Return [X, Y] of the center of cell containing provided text 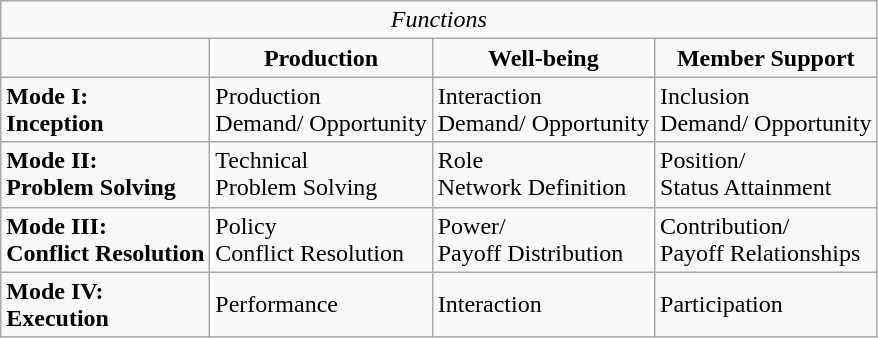
InclusionDemand/ Opportunity [766, 110]
Production [321, 58]
Mode II:Problem Solving [106, 174]
Contribution/Payoff Relationships [766, 240]
Well-being [543, 58]
Participation [766, 304]
Interaction [543, 304]
Mode IV:Execution [106, 304]
Member Support [766, 58]
TechnicalProblem Solving [321, 174]
Mode I:Inception [106, 110]
ProductionDemand/ Opportunity [321, 110]
RoleNetwork Definition [543, 174]
Functions [439, 20]
Mode III:Conflict Resolution [106, 240]
Power/Payoff Distribution [543, 240]
Performance [321, 304]
InteractionDemand/ Opportunity [543, 110]
PolicyConflict Resolution [321, 240]
Position/Status Attainment [766, 174]
